For the text-containing cell, return its midpoint in [X, Y] coordinate format. 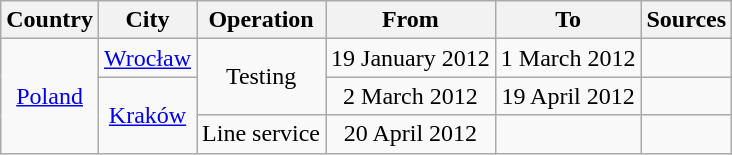
To [568, 20]
1 March 2012 [568, 58]
2 March 2012 [411, 96]
Sources [686, 20]
City [147, 20]
From [411, 20]
Country [50, 20]
20 April 2012 [411, 134]
Kraków [147, 115]
Wrocław [147, 58]
Poland [50, 96]
Operation [262, 20]
Line service [262, 134]
19 April 2012 [568, 96]
Testing [262, 77]
19 January 2012 [411, 58]
